Capture the cell that displays the provided text and extract its [x, y] central coordinate. 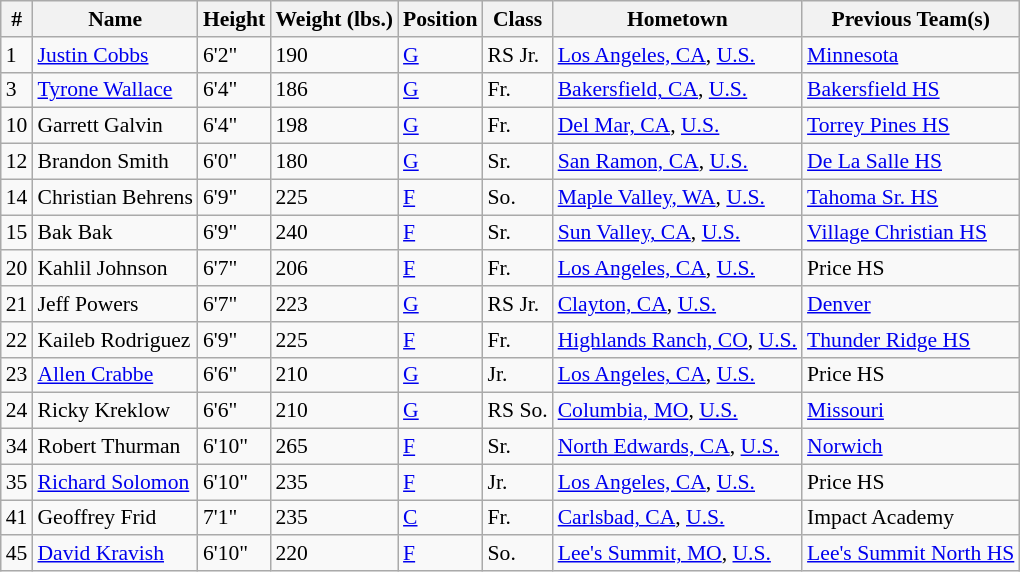
20 [17, 269]
Allen Crabbe [114, 375]
North Edwards, CA, U.S. [678, 447]
Minnesota [910, 55]
41 [17, 518]
190 [334, 55]
180 [334, 162]
Position [440, 19]
Richard Solomon [114, 482]
Brandon Smith [114, 162]
Class [518, 19]
Tyrone Wallace [114, 90]
# [17, 19]
Denver [910, 304]
Torrey Pines HS [910, 126]
Height [234, 19]
220 [334, 554]
Maple Valley, WA, U.S. [678, 197]
22 [17, 340]
Del Mar, CA, U.S. [678, 126]
35 [17, 482]
12 [17, 162]
223 [334, 304]
Hometown [678, 19]
De La Salle HS [910, 162]
Lee's Summit, MO, U.S. [678, 554]
3 [17, 90]
198 [334, 126]
Kahlil Johnson [114, 269]
San Ramon, CA, U.S. [678, 162]
10 [17, 126]
186 [334, 90]
34 [17, 447]
Name [114, 19]
6'2" [234, 55]
23 [17, 375]
Christian Behrens [114, 197]
Highlands Ranch, CO, U.S. [678, 340]
Tahoma Sr. HS [910, 197]
Sun Valley, CA, U.S. [678, 233]
Previous Team(s) [910, 19]
45 [17, 554]
Garrett Galvin [114, 126]
Carlsbad, CA, U.S. [678, 518]
24 [17, 411]
240 [334, 233]
Bak Bak [114, 233]
15 [17, 233]
21 [17, 304]
Geoffrey Frid [114, 518]
Columbia, MO, U.S. [678, 411]
Kaileb Rodriguez [114, 340]
Bakersfield HS [910, 90]
7'1" [234, 518]
Lee's Summit North HS [910, 554]
1 [17, 55]
206 [334, 269]
265 [334, 447]
Impact Academy [910, 518]
Ricky Kreklow [114, 411]
Weight (lbs.) [334, 19]
RS So. [518, 411]
Village Christian HS [910, 233]
6'0" [234, 162]
Norwich [910, 447]
David Kravish [114, 554]
14 [17, 197]
Missouri [910, 411]
Clayton, CA, U.S. [678, 304]
Jeff Powers [114, 304]
Thunder Ridge HS [910, 340]
Bakersfield, CA, U.S. [678, 90]
Robert Thurman [114, 447]
C [440, 518]
Justin Cobbs [114, 55]
